Provide the (x, y) coordinate of the cell's center where the given text is located.  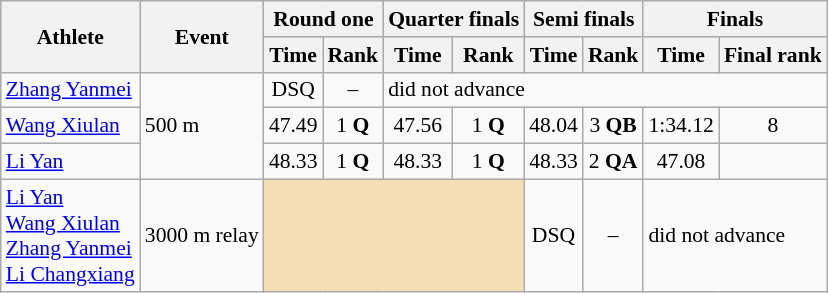
47.49 (294, 126)
3 QB (614, 126)
500 m (202, 126)
Final rank (773, 55)
47.56 (418, 126)
1:34.12 (680, 126)
48.04 (554, 126)
Athlete (70, 36)
Li YanWang XiulanZhang YanmeiLi Changxiang (70, 235)
47.08 (680, 162)
Finals (734, 19)
8 (773, 126)
Semi finals (584, 19)
Li Yan (70, 162)
3000 m relay (202, 235)
Zhang Yanmei (70, 90)
Event (202, 36)
2 QA (614, 162)
Wang Xiulan (70, 126)
Quarter finals (454, 19)
Round one (324, 19)
